Return the [X, Y] coordinate for the center point of the cell that contains the specified text.  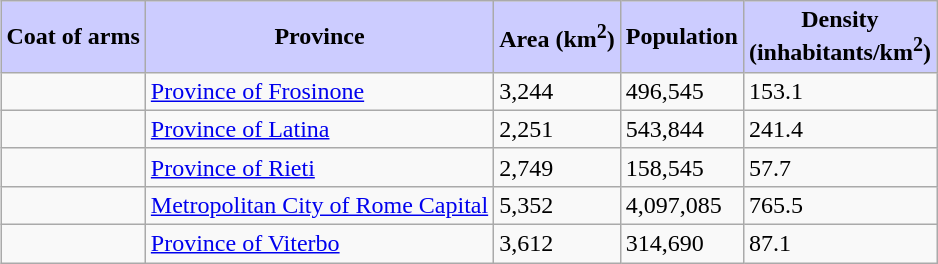
Province of Latina [319, 129]
543,844 [682, 129]
Province of Frosinone [319, 91]
Coat of arms [73, 37]
158,545 [682, 167]
Province of Viterbo [319, 243]
4,097,085 [682, 205]
496,545 [682, 91]
3,612 [558, 243]
Density(inhabitants/km2) [840, 37]
Area (km2) [558, 37]
241.4 [840, 129]
3,244 [558, 91]
Metropolitan City of Rome Capital [319, 205]
87.1 [840, 243]
314,690 [682, 243]
2,251 [558, 129]
153.1 [840, 91]
Province [319, 37]
57.7 [840, 167]
765.5 [840, 205]
2,749 [558, 167]
Province of Rieti [319, 167]
Population [682, 37]
5,352 [558, 205]
